Return the [X, Y] coordinate for the center point of the cell that contains the specified text.  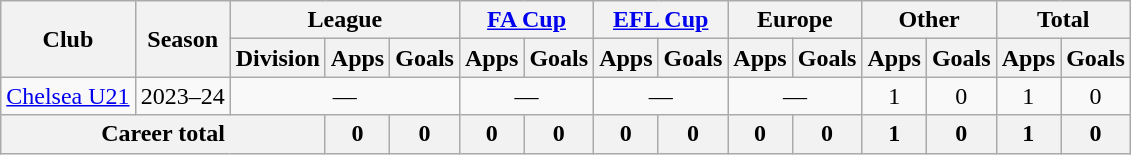
FA Cup [526, 20]
Career total [164, 134]
Chelsea U21 [68, 96]
League [344, 20]
2023–24 [182, 96]
Total [1063, 20]
EFL Cup [661, 20]
Other [929, 20]
Europe [795, 20]
Season [182, 39]
Club [68, 39]
Division [278, 58]
